Determine the (x, y) coordinate at the center of the cell enclosing the given text.  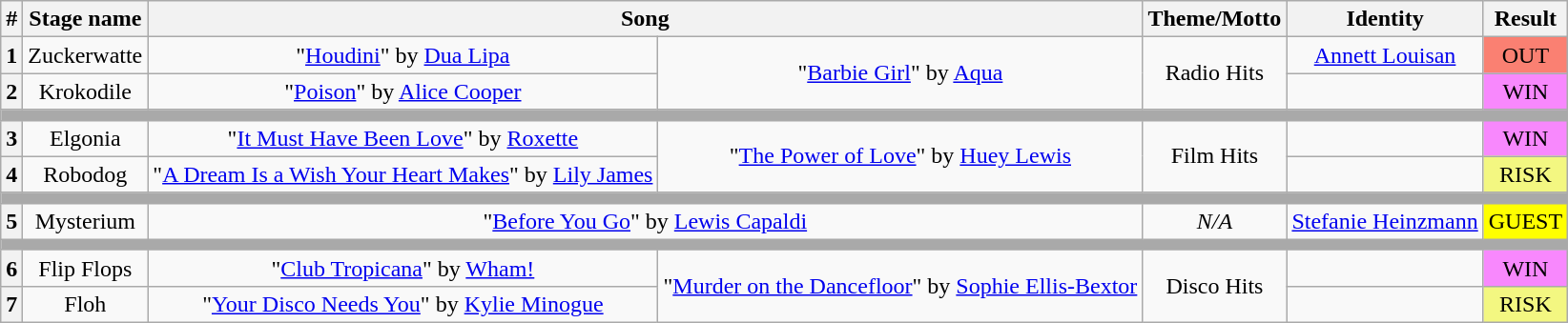
"A Dream Is a Wish Your Heart Makes" by Lily James (402, 174)
5 (11, 221)
GUEST (1525, 221)
Song (645, 19)
Disco Hits (1215, 286)
"Barbie Girl" by Aqua (900, 73)
Stefanie Heinzmann (1385, 221)
Elgonia (86, 138)
"Before You Go" by Lewis Capaldi (645, 221)
"Club Tropicana" by Wham! (402, 268)
Stage name (86, 19)
7 (11, 304)
"Houdini" by Dua Lipa (402, 55)
Film Hits (1215, 156)
"It Must Have Been Love" by Roxette (402, 138)
"The Power of Love" by Huey Lewis (900, 156)
4 (11, 174)
"Murder on the Dancefloor" by Sophie Ellis-Bextor (900, 286)
Floh (86, 304)
Annett Louisan (1385, 55)
# (11, 19)
Flip Flops (86, 268)
Result (1525, 19)
"Poison" by Alice Cooper (402, 91)
6 (11, 268)
Identity (1385, 19)
Robodog (86, 174)
OUT (1525, 55)
2 (11, 91)
Zuckerwatte (86, 55)
Krokodile (86, 91)
"Your Disco Needs You" by Kylie Minogue (402, 304)
N/A (1215, 221)
3 (11, 138)
Mysterium (86, 221)
Radio Hits (1215, 73)
1 (11, 55)
Theme/Motto (1215, 19)
